From the cell containing the given text, extract its center point as [x, y] coordinate. 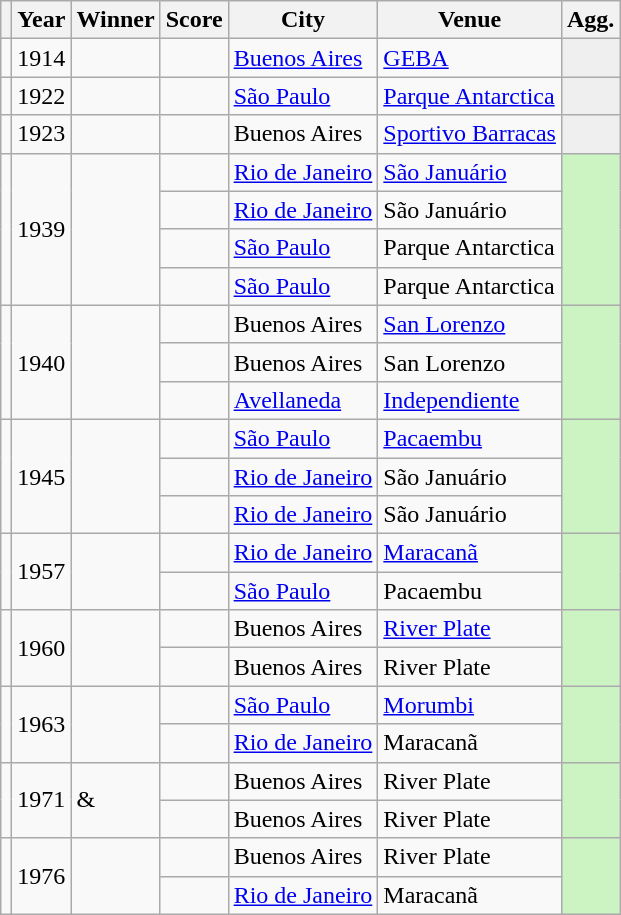
Venue [470, 20]
Independiente [470, 400]
1922 [42, 96]
Year [42, 20]
1914 [42, 58]
Agg. [590, 20]
& [116, 800]
1957 [42, 572]
1923 [42, 134]
1960 [42, 648]
Sportivo Barracas [470, 134]
1971 [42, 800]
1963 [42, 724]
Score [194, 20]
Winner [116, 20]
City [303, 20]
1940 [42, 362]
GEBA [470, 58]
Morumbi [470, 705]
Avellaneda [303, 400]
1939 [42, 229]
1976 [42, 876]
1945 [42, 476]
